Output the [X, Y] coordinate of the center of the cell containing the given text.  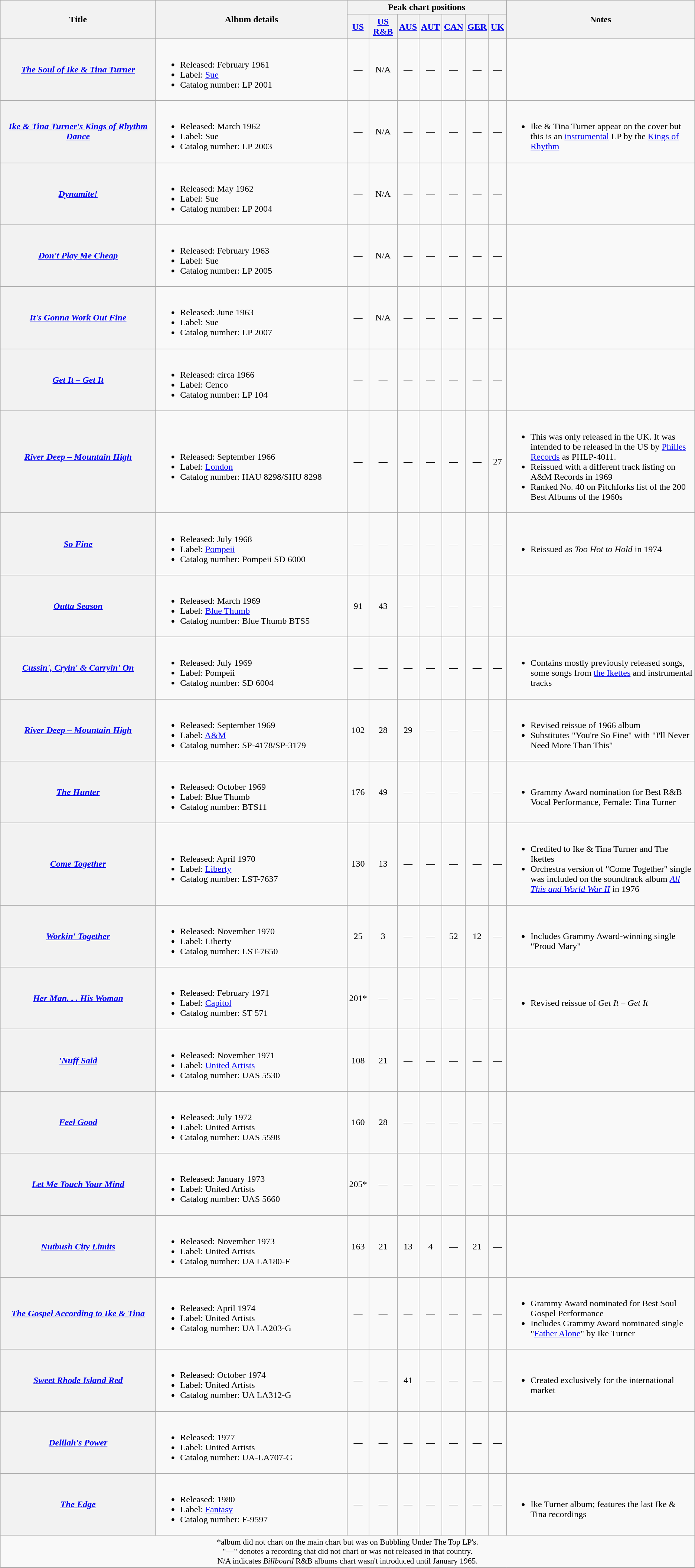
49 [383, 792]
The Soul of Ike & Tina Turner [78, 70]
Released: September 1969Label: A&MCatalog number: SP-4178/SP-3179 [252, 730]
43 [383, 606]
Revised reissue of Get It – Get It [601, 998]
GER [477, 27]
Released: March 1962Label: SueCatalog number: LP 2003 [252, 131]
176 [358, 792]
Released: September 1966Label: LondonCatalog number: HAU 8298/SHU 8298 [252, 462]
'Nuff Said [78, 1060]
Released: May 1962Label: SueCatalog number: LP 2004 [252, 194]
Released: February 1971Label: CapitolCatalog number: ST 571 [252, 998]
Come Together [78, 864]
AUS [408, 27]
4 [431, 1246]
So Fine [78, 544]
Released: October 1969Label: Blue ThumbCatalog number: BTS11 [252, 792]
3 [383, 936]
Released: February 1963Label: SueCatalog number: LP 2005 [252, 255]
Feel Good [78, 1122]
160 [358, 1122]
163 [358, 1246]
Released: July 1968Label: PompeiiCatalog number: Pompeii SD 6000 [252, 544]
US R&B [383, 27]
Released: April 1974Label: United ArtistsCatalog number: UA LA203-G [252, 1313]
AUT [431, 27]
52 [454, 936]
Released: circa 1966Label: CencoCatalog number: LP 104 [252, 379]
Released: 1980Label: FantasyCatalog number: F-9597 [252, 1505]
The Hunter [78, 792]
UK [497, 27]
Released: April 1970Label: LibertyCatalog number: LST-7637 [252, 864]
91 [358, 606]
Released: January 1973Label: United ArtistsCatalog number: UAS 5660 [252, 1184]
Created exclusively for the international market [601, 1380]
Album details [252, 19]
130 [358, 864]
Nutbush City Limits [78, 1246]
Delilah's Power [78, 1442]
Title [78, 19]
Notes [601, 19]
Ike Turner album; features the last Ike & Tina recordings [601, 1505]
Her Man. . . His Woman [78, 998]
Don't Play Me Cheap [78, 255]
Released: November 1970Label: LibertyCatalog number: LST-7650 [252, 936]
Released: February 1961Label: SueCatalog number: LP 2001 [252, 70]
Dynamite! [78, 194]
102 [358, 730]
Released: 1977Label: United ArtistsCatalog number: UA-LA707-G [252, 1442]
CAN [454, 27]
Cussin', Cryin' & Carryin' On [78, 668]
Get It – Get It [78, 379]
Released: June 1963Label: SueCatalog number: LP 2007 [252, 318]
201* [358, 998]
The Edge [78, 1505]
The Gospel According to Ike & Tina [78, 1313]
108 [358, 1060]
US [358, 27]
41 [408, 1380]
25 [358, 936]
205* [358, 1184]
Ike & Tina Turner's Kings of Rhythm Dance [78, 131]
Workin' Together [78, 936]
Outta Season [78, 606]
Sweet Rhode Island Red [78, 1380]
Released: July 1972Label: United ArtistsCatalog number: UAS 5598 [252, 1122]
Released: October 1974Label: United ArtistsCatalog number: UA LA312-G [252, 1380]
Released: March 1969Label: Blue ThumbCatalog number: Blue Thumb BTS5 [252, 606]
Released: November 1971Label: United ArtistsCatalog number: UAS 5530 [252, 1060]
12 [477, 936]
Peak chart positions [427, 7]
Contains mostly previously released songs, some songs from the Ikettes and instrumental tracks [601, 668]
27 [497, 462]
Grammy Award nominated for Best Soul Gospel PerformanceIncludes Grammy Award nominated single "Father Alone" by Ike Turner [601, 1313]
Revised reissue of 1966 albumSubstitutes "You're So Fine" with "I'll Never Need More Than This" [601, 730]
Reissued as Too Hot to Hold in 1974 [601, 544]
29 [408, 730]
Let Me Touch Your Mind [78, 1184]
Released: July 1969Label: PompeiiCatalog number: SD 6004 [252, 668]
Includes Grammy Award-winning single "Proud Mary" [601, 936]
Released: November 1973Label: United ArtistsCatalog number: UA LA180-F [252, 1246]
It's Gonna Work Out Fine [78, 318]
Grammy Award nomination for Best R&B Vocal Performance, Female: Tina Turner [601, 792]
Ike & Tina Turner appear on the cover but this is an instrumental LP by the Kings of Rhythm [601, 131]
